Return (X, Y) of the center of cell containing provided text 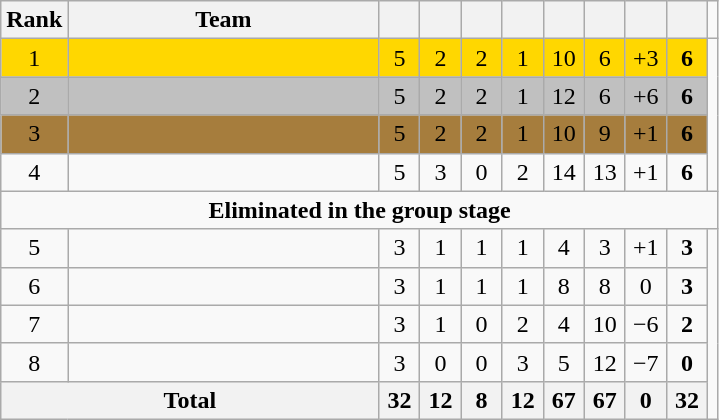
7 (34, 324)
+6 (646, 96)
Rank (34, 20)
Total (190, 400)
−6 (646, 324)
9 (604, 134)
Eliminated in the group stage (360, 210)
+3 (646, 58)
−7 (646, 362)
14 (564, 172)
Team (224, 20)
13 (604, 172)
